Capture the cell that displays the provided text and extract its (x, y) central coordinate. 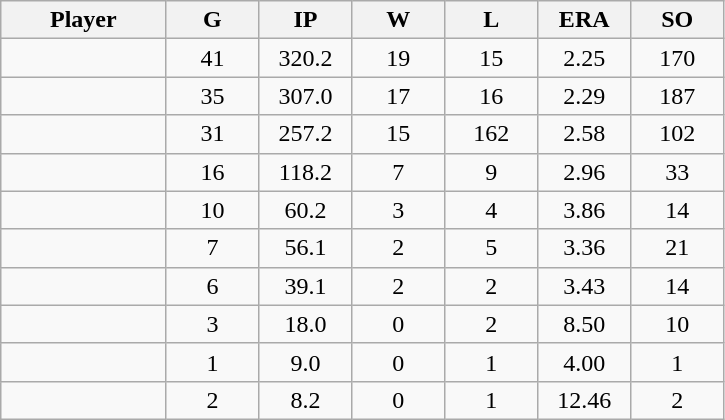
170 (678, 58)
18.0 (306, 324)
2.25 (584, 58)
33 (678, 172)
31 (212, 134)
12.46 (584, 400)
8.2 (306, 400)
8.50 (584, 324)
2.96 (584, 172)
307.0 (306, 96)
41 (212, 58)
19 (398, 58)
4 (492, 210)
9.0 (306, 362)
60.2 (306, 210)
L (492, 20)
35 (212, 96)
Player (84, 20)
3.36 (584, 248)
4.00 (584, 362)
17 (398, 96)
G (212, 20)
39.1 (306, 286)
21 (678, 248)
257.2 (306, 134)
3.86 (584, 210)
3.43 (584, 286)
320.2 (306, 58)
2.29 (584, 96)
SO (678, 20)
ERA (584, 20)
2.58 (584, 134)
9 (492, 172)
187 (678, 96)
162 (492, 134)
5 (492, 248)
118.2 (306, 172)
W (398, 20)
IP (306, 20)
56.1 (306, 248)
6 (212, 286)
102 (678, 134)
